Detect which cell encompasses the target text, then output its [x, y] center coordinate. 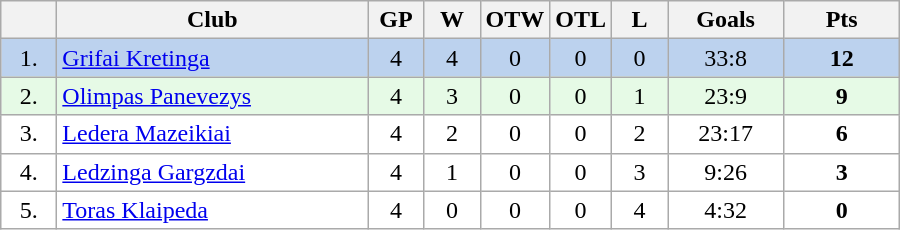
OTL [581, 20]
23:9 [726, 96]
Toras Klaipeda [212, 210]
1. [29, 58]
Pts [842, 20]
6 [842, 134]
Goals [726, 20]
Club [212, 20]
4. [29, 172]
5. [29, 210]
3. [29, 134]
L [640, 20]
4:32 [726, 210]
Olimpas Panevezys [212, 96]
OTW [515, 20]
23:17 [726, 134]
33:8 [726, 58]
9:26 [726, 172]
Ledzinga Gargzdai [212, 172]
Ledera Mazeikiai [212, 134]
9 [842, 96]
12 [842, 58]
2. [29, 96]
Grifai Kretinga [212, 58]
W [452, 20]
GP [396, 20]
